Pinpoint the cell where the given text exists, returning its (x, y) midpoint coordinate. 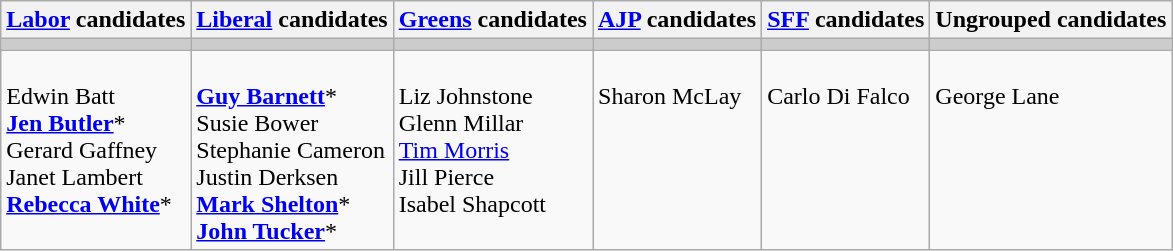
SFF candidates (846, 20)
George Lane (1051, 150)
Guy Barnett* Susie Bower Stephanie Cameron Justin Derksen Mark Shelton* John Tucker* (292, 150)
AJP candidates (676, 20)
Liz Johnstone Glenn Millar Tim Morris Jill Pierce Isabel Shapcott (492, 150)
Carlo Di Falco (846, 150)
Liberal candidates (292, 20)
Greens candidates (492, 20)
Ungrouped candidates (1051, 20)
Labor candidates (96, 20)
Sharon McLay (676, 150)
Edwin Batt Jen Butler* Gerard Gaffney Janet Lambert Rebecca White* (96, 150)
